Identify which cell holds the provided text, then report its (x, y) central coordinate. 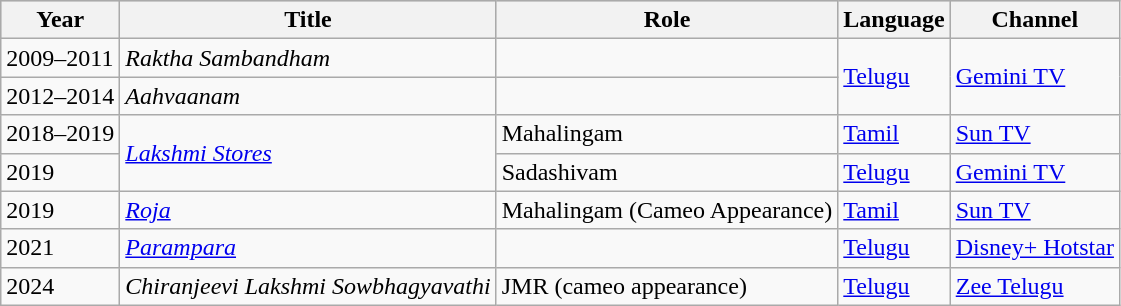
Lakshmi Stores (308, 153)
2018–2019 (60, 134)
Title (308, 20)
Parampara (308, 248)
Mahalingam (667, 134)
Aahvaanam (308, 96)
2024 (60, 286)
JMR (cameo appearance) (667, 286)
Chiranjeevi Lakshmi Sowbhagyavathi (308, 286)
Role (667, 20)
2021 (60, 248)
Roja (308, 210)
Zee Telugu (1034, 286)
Sadashivam (667, 172)
Disney+ Hotstar (1034, 248)
2009–2011 (60, 58)
2012–2014 (60, 96)
Language (894, 20)
Channel (1034, 20)
Year (60, 20)
Raktha Sambandham (308, 58)
Mahalingam (Cameo Appearance) (667, 210)
